Return the [X, Y] coordinate for the center point of the cell that contains the specified text.  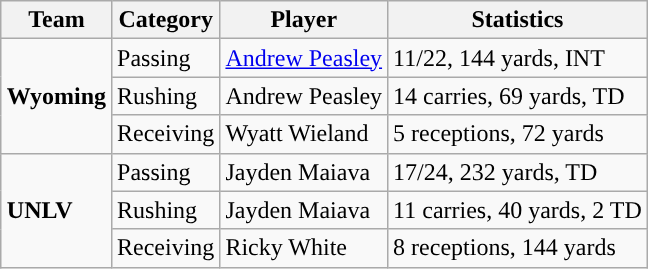
Category [166, 20]
Player [304, 20]
14 carries, 69 yards, TD [518, 96]
Ricky White [304, 248]
11/22, 144 yards, INT [518, 58]
11 carries, 40 yards, 2 TD [518, 210]
Wyoming [56, 96]
17/24, 232 yards, TD [518, 172]
5 receptions, 72 yards [518, 134]
UNLV [56, 210]
Wyatt Wieland [304, 134]
8 receptions, 144 yards [518, 248]
Statistics [518, 20]
Team [56, 20]
